Identify which cell holds the provided text, then report its (X, Y) central coordinate. 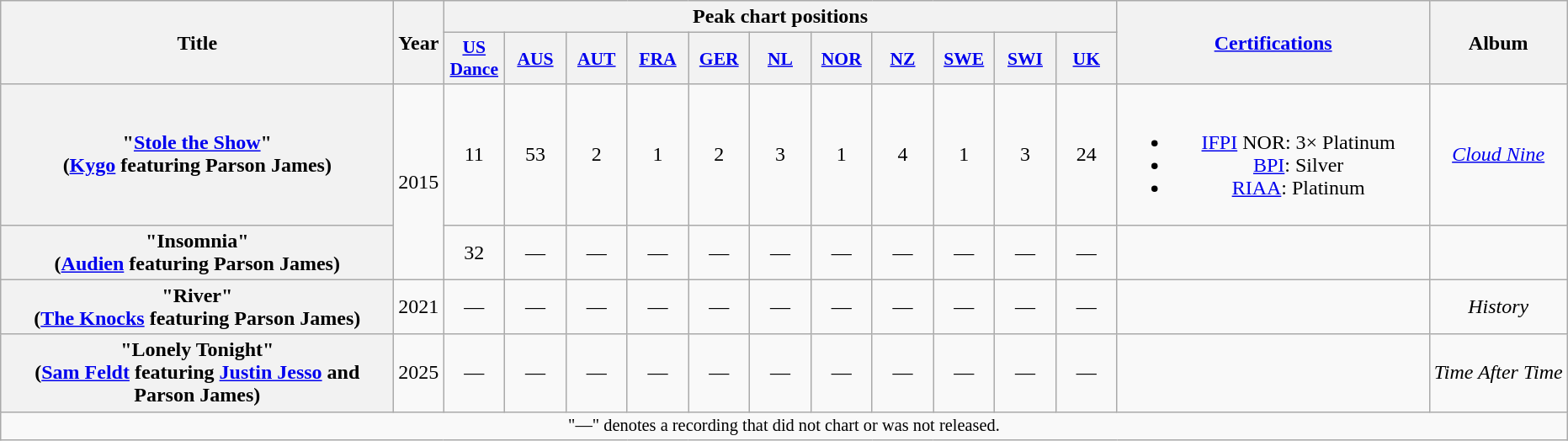
2015 (419, 182)
"Lonely Tonight"(Sam Feldt featuring Justin Jesso and Parson James) (197, 373)
Year (419, 42)
53 (535, 155)
"—" denotes a recording that did not chart or was not released. (784, 426)
2021 (419, 306)
NZ (902, 59)
USDance (475, 59)
32 (475, 252)
NOR (842, 59)
AUT (596, 59)
SWI (1025, 59)
2025 (419, 373)
Peak chart positions (780, 17)
Album (1498, 42)
AUS (535, 59)
"Insomnia" (Audien featuring Parson James) (197, 252)
History (1498, 306)
Cloud Nine (1498, 155)
"River" (The Knocks featuring Parson James) (197, 306)
SWE (965, 59)
Title (197, 42)
Certifications (1273, 42)
24 (1086, 155)
GER (719, 59)
IFPI NOR: 3× PlatinumBPI: SilverRIAA: Platinum (1273, 155)
"Stole the Show" (Kygo featuring Parson James) (197, 155)
NL (781, 59)
FRA (658, 59)
UK (1086, 59)
Time After Time (1498, 373)
4 (902, 155)
11 (475, 155)
